Return the (x, y) coordinate for the center point of the cell that contains the specified text.  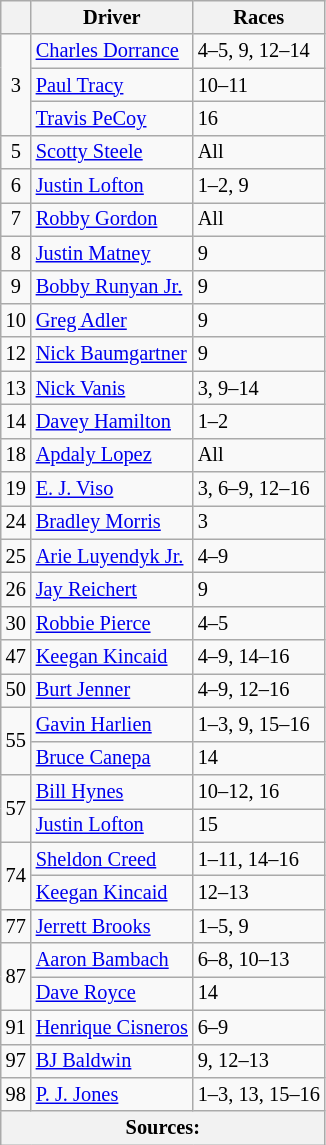
Robby Gordon (112, 219)
47 (16, 657)
13 (16, 388)
Charles Dorrance (112, 51)
Jerrett Brooks (112, 926)
91 (16, 1027)
1–3, 9, 15–16 (259, 724)
15 (259, 825)
57 (16, 808)
Scotty Steele (112, 152)
BJ Baldwin (112, 1061)
12–13 (259, 892)
6–9 (259, 1027)
16 (259, 118)
4–9 (259, 556)
Justin Matney (112, 253)
10–11 (259, 85)
Nick Baumgartner (112, 354)
77 (16, 926)
1–2 (259, 421)
3, 6–9, 12–16 (259, 489)
Aaron Bambach (112, 960)
Travis PeCoy (112, 118)
Davey Hamilton (112, 421)
9, 12–13 (259, 1061)
19 (16, 489)
4–5, 9, 12–14 (259, 51)
6 (16, 186)
P. J. Jones (112, 1094)
Driver (112, 17)
50 (16, 690)
1–3, 13, 15–16 (259, 1094)
1–5, 9 (259, 926)
98 (16, 1094)
4–5 (259, 623)
Henrique Cisneros (112, 1027)
Robbie Pierce (112, 623)
7 (16, 219)
24 (16, 522)
Sources: (163, 1128)
Dave Royce (112, 993)
Gavin Harlien (112, 724)
4–9, 14–16 (259, 657)
8 (16, 253)
4–9, 12–16 (259, 690)
Jay Reichert (112, 589)
10–12, 16 (259, 791)
Arie Luyendyk Jr. (112, 556)
5 (16, 152)
Sheldon Creed (112, 859)
Races (259, 17)
Nick Vanis (112, 388)
30 (16, 623)
E. J. Viso (112, 489)
Greg Adler (112, 320)
6–8, 10–13 (259, 960)
1–2, 9 (259, 186)
25 (16, 556)
Bruce Canepa (112, 758)
Bill Hynes (112, 791)
Apdaly Lopez (112, 455)
3, 9–14 (259, 388)
26 (16, 589)
Paul Tracy (112, 85)
Bradley Morris (112, 522)
Bobby Runyan Jr. (112, 287)
12 (16, 354)
1–11, 14–16 (259, 859)
55 (16, 740)
18 (16, 455)
74 (16, 876)
10 (16, 320)
Burt Jenner (112, 690)
97 (16, 1061)
87 (16, 976)
